Detect which cell encompasses the target text, then output its [x, y] center coordinate. 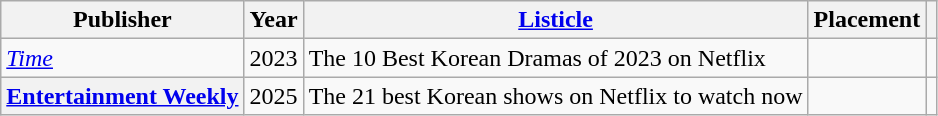
Placement [867, 20]
The 10 Best Korean Dramas of 2023 on Netflix [556, 58]
Listicle [556, 20]
Year [274, 20]
Time [122, 58]
Publisher [122, 20]
Entertainment Weekly [122, 96]
The 21 best Korean shows on Netflix to watch now [556, 96]
2023 [274, 58]
2025 [274, 96]
